Provide the [x, y] coordinate of the cell's center where the given text is located.  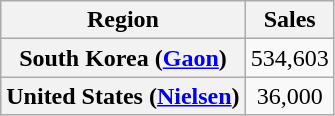
534,603 [290, 58]
36,000 [290, 96]
Sales [290, 20]
South Korea (Gaon) [123, 58]
Region [123, 20]
United States (Nielsen) [123, 96]
